Capture the cell that displays the provided text and extract its (x, y) central coordinate. 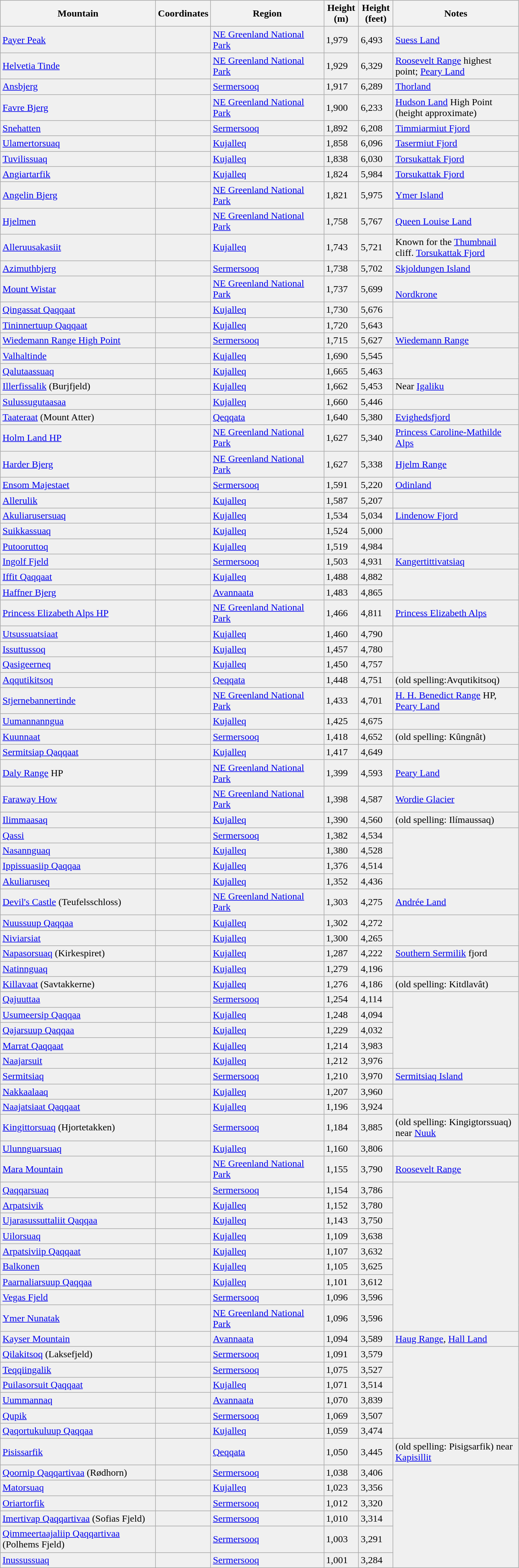
Suikkassuaq (78, 531)
Ensom Majestaet (78, 485)
Allerulik (78, 500)
4,222 (376, 953)
Mountain (78, 14)
Ymer Nunatak (78, 1318)
4,272 (376, 923)
1,448 (341, 680)
Natinnguaq (78, 969)
1,214 (341, 1045)
1,466 (341, 613)
Haug Range, Hall Land (456, 1339)
1,207 (341, 1092)
1,738 (341, 268)
3,284 (376, 1560)
3,291 (376, 1539)
1,398 (341, 799)
1,900 (341, 107)
1,483 (341, 592)
Suess Land (456, 39)
1,382 (341, 835)
4,790 (376, 634)
4,652 (376, 737)
4,811 (376, 613)
4,196 (376, 969)
Naajarsuit (78, 1061)
4,275 (376, 902)
Ulunnguarsuaq (78, 1148)
Thorland (456, 87)
Hjelm Range (456, 464)
Notes (456, 14)
1,069 (341, 1416)
Princess Elizabeth Alps (456, 613)
Nuussuup Qaqqaa (78, 923)
6,329 (376, 66)
4,114 (376, 999)
Qaqqarsuaq (78, 1190)
1,352 (341, 881)
6,493 (376, 39)
Harder Bjerg (78, 464)
4,751 (376, 680)
4,436 (376, 881)
1,023 (341, 1488)
Uumannanngua (78, 721)
1,587 (341, 500)
Iffit Qaqqaat (78, 577)
3,780 (376, 1205)
Faraway How (78, 799)
1,418 (341, 737)
3,514 (376, 1385)
4,560 (376, 820)
5,767 (376, 221)
3,589 (376, 1339)
1,917 (341, 87)
Illerfissalik (Burjfjeld) (78, 386)
Ingolf Fjeld (78, 562)
Valhaltinde (78, 356)
Qaqortukuluup Qaqqaa (78, 1431)
Sulussugutaasaa (78, 402)
1,075 (341, 1370)
Skjoldungen Island (456, 268)
3,356 (376, 1488)
1,715 (341, 341)
5,545 (376, 356)
4,514 (376, 866)
4,032 (376, 1030)
1,229 (341, 1030)
Princess Elizabeth Alps HP (78, 613)
1,376 (341, 866)
1,737 (341, 289)
1,534 (341, 515)
Roosevelt Range (456, 1169)
1,276 (341, 984)
3,976 (376, 1061)
1,101 (341, 1282)
1,838 (341, 159)
3,625 (376, 1267)
5,676 (376, 310)
Snehatten (78, 128)
1,433 (341, 700)
3,527 (376, 1370)
Queen Louise Land (456, 221)
1,743 (341, 247)
Alleruusakasiit (78, 247)
(old spelling: Ilímaussaq) (456, 820)
1,152 (341, 1205)
Inussussuaq (78, 1560)
3,983 (376, 1045)
Height (m) (341, 14)
Ansbjerg (78, 87)
3,786 (376, 1190)
Ilimmaasaq (78, 820)
Nordkrone (456, 289)
Utsussuatsiaat (78, 634)
Peary Land (456, 773)
(old spelling:Avqutikitsoq) (456, 680)
5,220 (376, 485)
Height (feet) (376, 14)
5,702 (376, 268)
1,254 (341, 999)
Oriartorfik (78, 1503)
Holm Land HP (78, 438)
1,302 (341, 923)
1,212 (341, 1061)
Andrée Land (456, 902)
Imertivap Qaqqartivaa (Sofias Fjeld) (78, 1518)
Nakkaalaaq (78, 1092)
3,474 (376, 1431)
Teqqiingalik (78, 1370)
1,524 (341, 531)
1,640 (341, 417)
1,758 (341, 221)
Near Igaliku (456, 386)
Ujarasussuttaliit Qaqqaa (78, 1221)
1,730 (341, 310)
Evighedsfjord (456, 417)
5,340 (376, 438)
Niviarsiat (78, 938)
3,806 (376, 1148)
1,450 (341, 665)
1,425 (341, 721)
Payer Peak (78, 39)
Akuliarusersuaq (78, 515)
Killavaat (Savtakkerne) (78, 984)
Vegas Fjeld (78, 1297)
1,001 (341, 1560)
Helvetia Tinde (78, 66)
Wordie Glacier (456, 799)
Devil's Castle (Teufelsschloss) (78, 902)
Aqqutikitsoq (78, 680)
Taateraat (Mount Atter) (78, 417)
3,970 (376, 1076)
1,003 (341, 1539)
1,417 (341, 752)
4,587 (376, 799)
Kayser Mountain (78, 1339)
(old spelling: Kitdlavât) (456, 984)
1,399 (341, 773)
Kangertittivatsiaq (456, 562)
Wiedemann Range High Point (78, 341)
1,143 (341, 1221)
1,050 (341, 1452)
Angiartarfik (78, 174)
1,287 (341, 953)
Tasermiut Fjord (456, 143)
Arpatsiviip Qaqqaat (78, 1251)
1,070 (341, 1400)
5,721 (376, 247)
4,534 (376, 835)
Hjelmen (78, 221)
5,627 (376, 341)
Arpatsivik (78, 1205)
Mara Mountain (78, 1169)
3,320 (376, 1503)
1,107 (341, 1251)
1,155 (341, 1169)
H. H. Benedict Range HP, Peary Land (456, 700)
Timmiarmiut Fjord (456, 128)
Favre Bjerg (78, 107)
Marrat Qaqqaat (78, 1045)
1,821 (341, 195)
Roosevelt Range highest point; Peary Land (456, 66)
1,038 (341, 1472)
1,105 (341, 1267)
1,660 (341, 402)
Sermitsiaq (78, 1076)
1,380 (341, 851)
Qoornip Qaqqartivaa (Rødhorn) (78, 1472)
5,453 (376, 386)
Sermitsiap Qaqqaat (78, 752)
Qasigeerneq (78, 665)
4,882 (376, 577)
4,265 (376, 938)
1,591 (341, 485)
1,071 (341, 1385)
Daly Range HP (78, 773)
3,507 (376, 1416)
4,701 (376, 700)
5,207 (376, 500)
Qajuuttaa (78, 999)
4,931 (376, 562)
Tuvilissuaq (78, 159)
1,390 (341, 820)
3,960 (376, 1092)
5,446 (376, 402)
Wiedemann Range (456, 341)
1,824 (341, 174)
3,790 (376, 1169)
4,186 (376, 984)
Matorsuaq (78, 1488)
6,208 (376, 128)
5,380 (376, 417)
6,233 (376, 107)
1,662 (341, 386)
4,865 (376, 592)
4,593 (376, 773)
Qingassat Qaqqaat (78, 310)
Qajarsuup Qaqqaa (78, 1030)
Putooruttoq (78, 546)
6,289 (376, 87)
5,463 (376, 371)
Coordinates (183, 14)
Napasorsuaq (Kirkespiret) (78, 953)
4,094 (376, 1015)
1,488 (341, 577)
Odinland (456, 485)
Qalutaassuaq (78, 371)
Princess Caroline-Mathilde Alps (456, 438)
1,279 (341, 969)
1,196 (341, 1107)
1,154 (341, 1190)
Issuttussoq (78, 649)
Tininnertuup Qaqqaat (78, 325)
6,030 (376, 159)
Azimuthbjerg (78, 268)
Qassi (78, 835)
1,184 (341, 1128)
Known for the Thumbnail cliff. Torsukattak Fjord (456, 247)
Ippissuasiip Qaqqaa (78, 866)
3,839 (376, 1400)
1,303 (341, 902)
3,638 (376, 1236)
3,612 (376, 1282)
Nasannguaq (78, 851)
3,632 (376, 1251)
Southern Sermilik fjord (456, 953)
5,975 (376, 195)
5,034 (376, 515)
5,000 (376, 531)
Sermitsiaq Island (456, 1076)
4,984 (376, 546)
Haffner Bjerg (78, 592)
Pisissarfik (78, 1452)
3,406 (376, 1472)
Paarnaliarsuup Qaqqaa (78, 1282)
3,445 (376, 1452)
4,675 (376, 721)
1,091 (341, 1354)
5,338 (376, 464)
1,248 (341, 1015)
3,579 (376, 1354)
Naajatsiaat Qaqqaat (78, 1107)
Akuliaruseq (78, 881)
4,649 (376, 752)
(old spelling: Pisigsarfik) near Kapisillit (456, 1452)
4,780 (376, 649)
1,892 (341, 128)
Mount Wistar (78, 289)
Qimmeertaajaliip Qaqqartivaa (Polhems Fjeld) (78, 1539)
3,750 (376, 1221)
3,885 (376, 1128)
1,300 (341, 938)
1,059 (341, 1431)
1,210 (341, 1076)
Ulamertorsuaq (78, 143)
4,757 (376, 665)
Kingittorsuaq (Hjortetakken) (78, 1128)
1,160 (341, 1148)
1,519 (341, 546)
(old spelling: Kûngnât) (456, 737)
Balkonen (78, 1267)
1,460 (341, 634)
1,457 (341, 649)
Uummannaq (78, 1400)
5,643 (376, 325)
Hudson Land High Point(height approximate) (456, 107)
1,503 (341, 562)
5,984 (376, 174)
Qupik (78, 1416)
1,979 (341, 39)
1,720 (341, 325)
3,314 (376, 1518)
1,010 (341, 1518)
Usumeersip Qaqqaa (78, 1015)
Lindenow Fjord (456, 515)
4,528 (376, 851)
Qilakitsoq (Laksefjeld) (78, 1354)
6,096 (376, 143)
1,665 (341, 371)
5,699 (376, 289)
Ymer Island (456, 195)
1,929 (341, 66)
Angelin Bjerg (78, 195)
1,858 (341, 143)
(old spelling: Kingigtorssuaq) near Nuuk (456, 1128)
Kuunnaat (78, 737)
1,109 (341, 1236)
1,012 (341, 1503)
Uilorsuaq (78, 1236)
1,094 (341, 1339)
3,924 (376, 1107)
Stjernebannertinde (78, 700)
Puilasorsuit Qaqqaat (78, 1385)
1,690 (341, 356)
Region (267, 14)
